Locate the cell with the specified text and output its (X, Y) center coordinate. 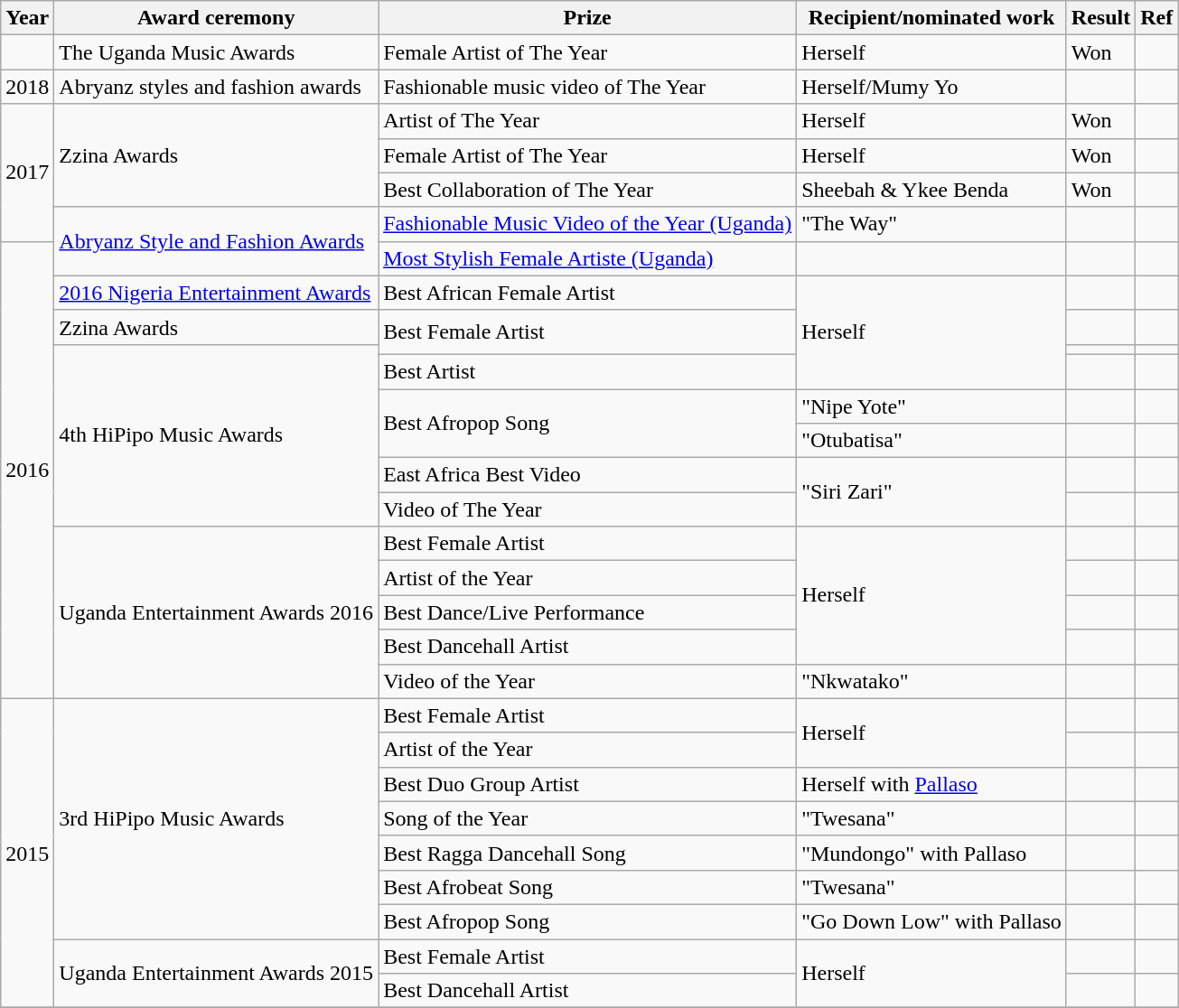
2017 (27, 173)
Best Dance/Live Performance (587, 612)
2016 Nigeria Entertainment Awards (217, 293)
"Mundongo" with Pallaso (932, 853)
"Otubatisa" (932, 441)
Video of the Year (587, 681)
Best Collaboration of The Year (587, 190)
2016 (27, 470)
Song of the Year (587, 818)
Sheebah & Ykee Benda (932, 190)
Abryanz Style and Fashion Awards (217, 241)
Best African Female Artist (587, 293)
Artist of The Year (587, 121)
Fashionable Music Video of the Year (Uganda) (587, 224)
Most Stylish Female Artiste (Uganda) (587, 258)
Year (27, 18)
Uganda Entertainment Awards 2015 (217, 974)
Prize (587, 18)
Herself/Mumy Yo (932, 87)
Best Duo Group Artist (587, 784)
"Siri Zari" (932, 492)
Fashionable music video of The Year (587, 87)
Best Afrobeat Song (587, 887)
Best Artist (587, 371)
Uganda Entertainment Awards 2016 (217, 612)
Recipient/nominated work (932, 18)
"Nipe Yote" (932, 406)
"The Way" (932, 224)
East Africa Best Video (587, 475)
The Uganda Music Awards (217, 52)
Herself with Pallaso (932, 784)
Ref (1156, 18)
Abryanz styles and fashion awards (217, 87)
2015 (27, 853)
"Go Down Low" with Pallaso (932, 921)
3rd HiPipo Music Awards (217, 818)
Best Ragga Dancehall Song (587, 853)
2018 (27, 87)
4th HiPipo Music Awards (217, 435)
Award ceremony (217, 18)
"Nkwatako" (932, 681)
Video of The Year (587, 509)
Result (1100, 18)
